Detect which cell encompasses the target text, then output its (x, y) center coordinate. 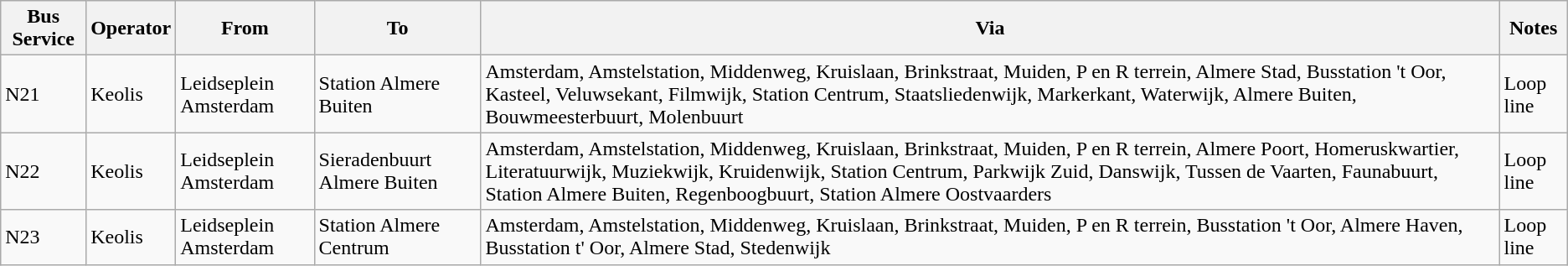
N23 (44, 237)
Sieradenbuurt Almere Buiten (397, 171)
Bus Service (44, 29)
Notes (1533, 29)
Operator (131, 29)
N21 (44, 94)
To (397, 29)
N22 (44, 171)
From (245, 29)
Station Almere Buiten (397, 94)
Station Almere Centrum (397, 237)
Via (990, 29)
